Find where the given text appears and provide that cell's center as (x, y) coordinate. 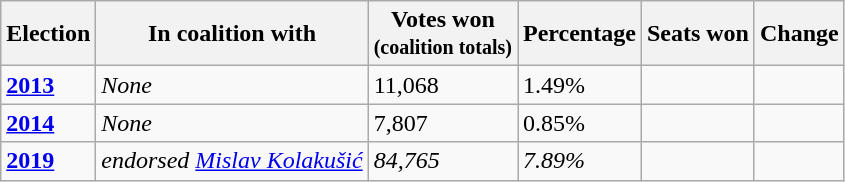
endorsed Mislav Kolakušić (232, 161)
1.49% (580, 85)
11,068 (442, 85)
In coalition with (232, 34)
Change (799, 34)
2019 (48, 161)
2014 (48, 123)
2013 (48, 85)
0.85% (580, 123)
84,765 (442, 161)
7,807 (442, 123)
Votes won(coalition totals) (442, 34)
Percentage (580, 34)
Election (48, 34)
Seats won (698, 34)
7.89% (580, 161)
